Extract the (x, y) coordinate from the center of the cell holding the provided text.  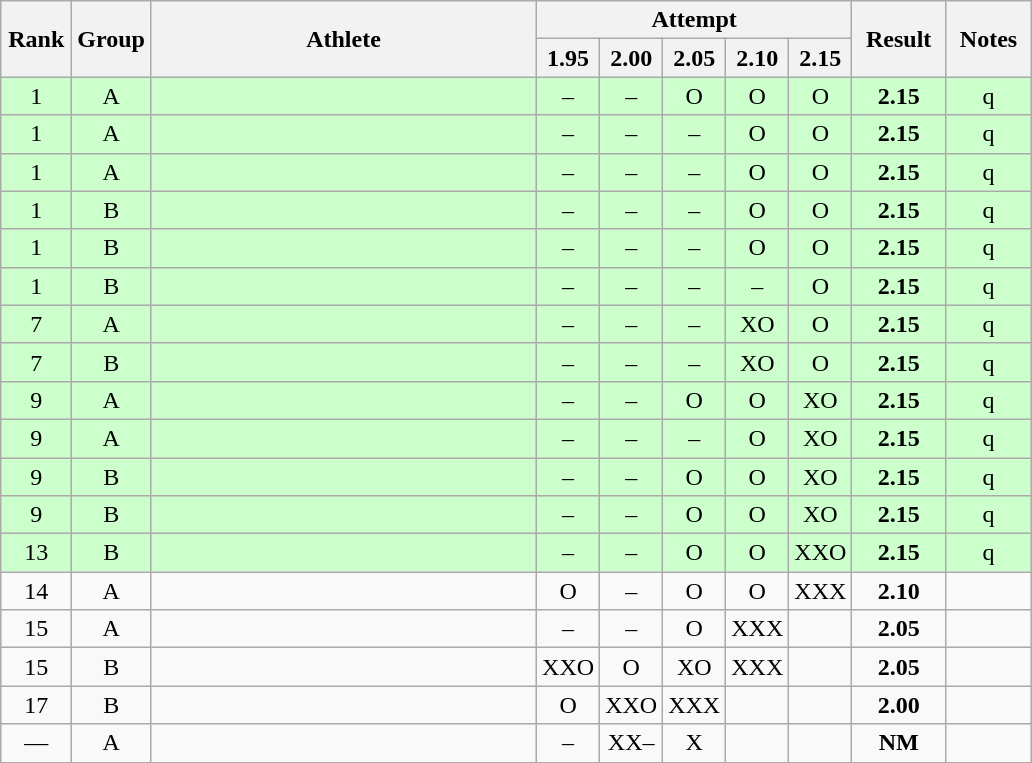
Group (112, 39)
Result (899, 39)
X (694, 743)
13 (36, 553)
— (36, 743)
XX– (632, 743)
Notes (988, 39)
17 (36, 705)
14 (36, 591)
Rank (36, 39)
Attempt (694, 20)
NM (899, 743)
Athlete (343, 39)
1.95 (568, 58)
